Determine the (x, y) coordinate at the center of the cell enclosing the given text.  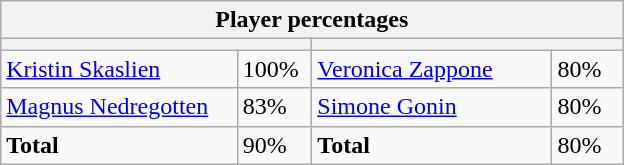
90% (274, 145)
83% (274, 107)
Magnus Nedregotten (120, 107)
Player percentages (312, 20)
Simone Gonin (432, 107)
100% (274, 69)
Kristin Skaslien (120, 69)
Veronica Zappone (432, 69)
